Search for the cell housing the specified text and yield its (X, Y) center coordinate. 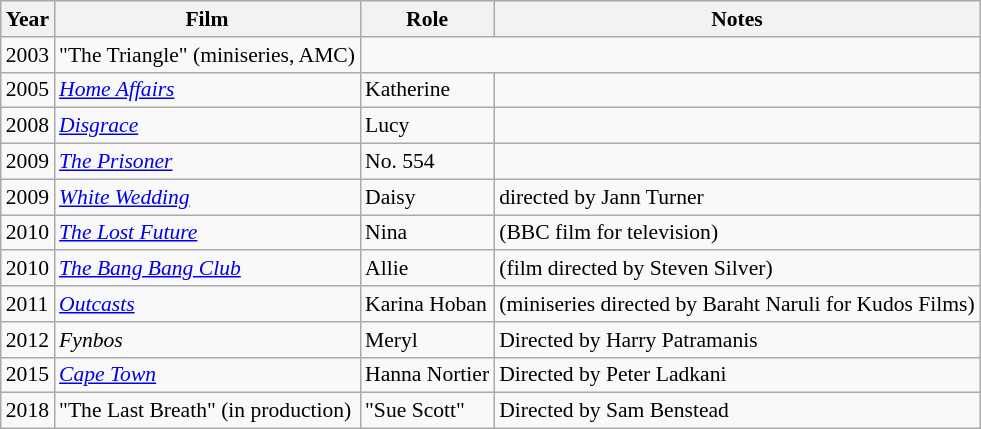
Cape Town (207, 375)
Role (427, 19)
Daisy (427, 197)
"Sue Scott" (427, 411)
Hanna Nortier (427, 375)
Year (28, 19)
(film directed by Steven Silver) (737, 269)
Outcasts (207, 304)
Meryl (427, 340)
2003 (28, 55)
Home Affairs (207, 90)
Fynbos (207, 340)
Karina Hoban (427, 304)
The Bang Bang Club (207, 269)
2015 (28, 375)
2018 (28, 411)
Film (207, 19)
2008 (28, 126)
2005 (28, 90)
2011 (28, 304)
2012 (28, 340)
(miniseries directed by Baraht Naruli for Kudos Films) (737, 304)
"The Last Breath" (in production) (207, 411)
(BBC film for television) (737, 233)
Directed by Peter Ladkani (737, 375)
Disgrace (207, 126)
White Wedding (207, 197)
directed by Jann Turner (737, 197)
"The Triangle" (miniseries, AMC) (207, 55)
The Prisoner (207, 162)
Katherine (427, 90)
Nina (427, 233)
No. 554 (427, 162)
The Lost Future (207, 233)
Notes (737, 19)
Directed by Harry Patramanis (737, 340)
Allie (427, 269)
Lucy (427, 126)
Directed by Sam Benstead (737, 411)
